Detect which cell encompasses the target text, then output its (x, y) center coordinate. 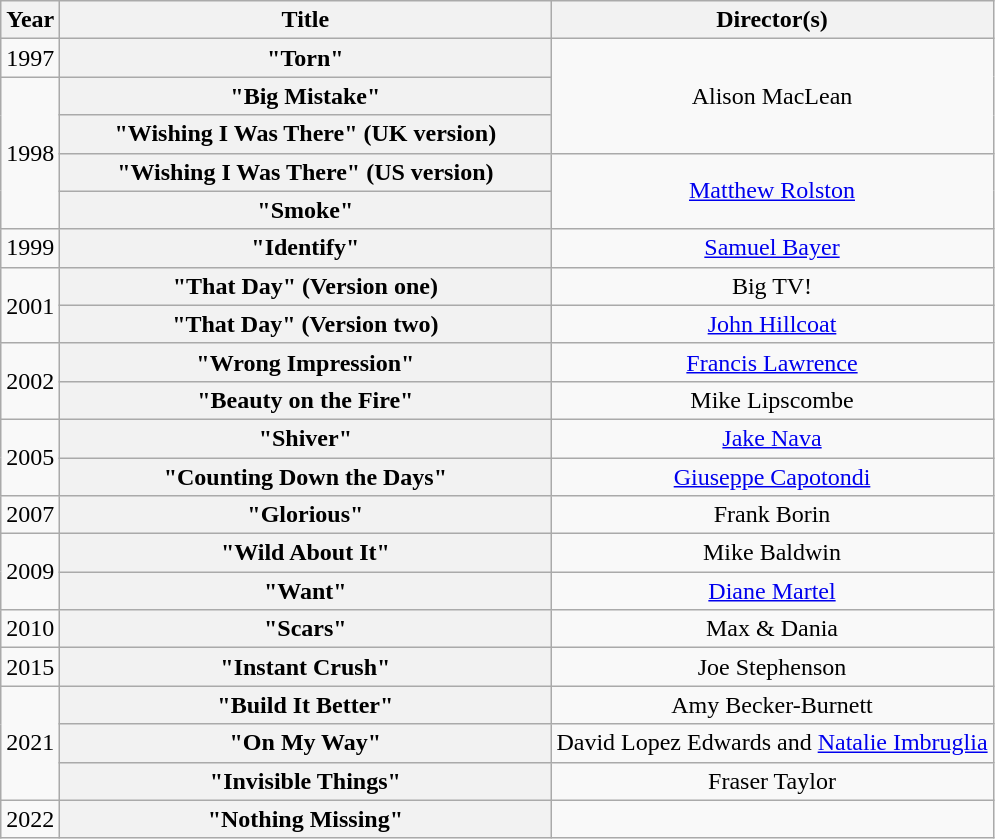
"Invisible Things" (306, 781)
Alison MacLean (772, 96)
"Build It Better" (306, 705)
Title (306, 20)
Frank Borin (772, 515)
"On My Way" (306, 743)
"Torn" (306, 58)
"Beauty on the Fire" (306, 400)
Giuseppe Capotondi (772, 477)
"Wishing I Was There" (US version) (306, 172)
Joe Stephenson (772, 667)
2005 (30, 457)
Big TV! (772, 286)
2010 (30, 629)
"Shiver" (306, 438)
Matthew Rolston (772, 191)
Samuel Bayer (772, 248)
Francis Lawrence (772, 362)
2001 (30, 305)
"Glorious" (306, 515)
"Identify" (306, 248)
2002 (30, 381)
Director(s) (772, 20)
Year (30, 20)
1999 (30, 248)
"Wishing I Was There" (UK version) (306, 134)
"That Day" (Version two) (306, 324)
Mike Baldwin (772, 553)
1998 (30, 153)
"Smoke" (306, 210)
Diane Martel (772, 591)
John Hillcoat (772, 324)
Fraser Taylor (772, 781)
"Wild About It" (306, 553)
Amy Becker-Burnett (772, 705)
2022 (30, 819)
"Nothing Missing" (306, 819)
Max & Dania (772, 629)
"Counting Down the Days" (306, 477)
2015 (30, 667)
"Scars" (306, 629)
David Lopez Edwards and Natalie Imbruglia (772, 743)
Jake Nava (772, 438)
2009 (30, 572)
"That Day" (Version one) (306, 286)
"Want" (306, 591)
2021 (30, 743)
1997 (30, 58)
2007 (30, 515)
Mike Lipscombe (772, 400)
"Wrong Impression" (306, 362)
"Big Mistake" (306, 96)
"Instant Crush" (306, 667)
